For the text-containing cell, return its midpoint in [X, Y] coordinate format. 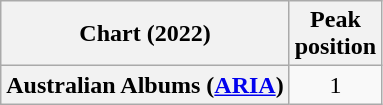
1 [335, 85]
Chart (2022) [145, 34]
Australian Albums (ARIA) [145, 85]
Peakposition [335, 34]
